Scan for the cell matching the given text and deliver its [x, y] coordinate at center. 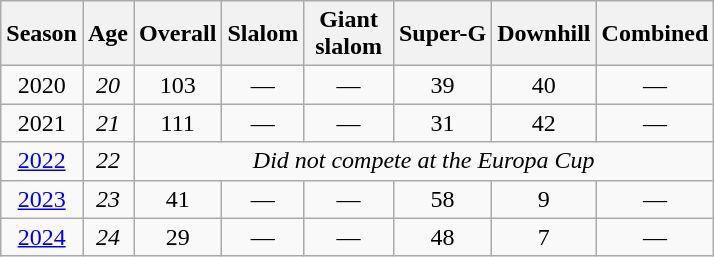
20 [108, 85]
41 [178, 199]
2023 [42, 199]
9 [544, 199]
48 [442, 237]
29 [178, 237]
24 [108, 237]
22 [108, 161]
Super-G [442, 34]
Slalom [263, 34]
40 [544, 85]
Downhill [544, 34]
Giant slalom [349, 34]
23 [108, 199]
Age [108, 34]
2024 [42, 237]
7 [544, 237]
Did not compete at the Europa Cup [424, 161]
Overall [178, 34]
103 [178, 85]
42 [544, 123]
Combined [655, 34]
2020 [42, 85]
Season [42, 34]
2021 [42, 123]
2022 [42, 161]
31 [442, 123]
39 [442, 85]
58 [442, 199]
111 [178, 123]
21 [108, 123]
